Locate the cell with the specified text and output its [x, y] center coordinate. 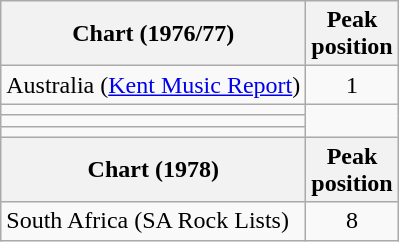
1 [352, 85]
South Africa (SA Rock Lists) [154, 221]
Australia (Kent Music Report) [154, 85]
Chart (1976/77) [154, 34]
Chart (1978) [154, 170]
8 [352, 221]
